Find where the given text appears and provide that cell's center as [x, y] coordinate. 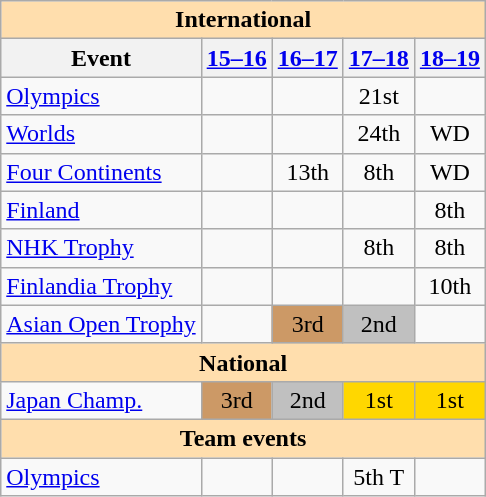
16–17 [308, 58]
13th [308, 172]
Team events [244, 438]
24th [378, 134]
5th T [378, 477]
National [244, 362]
15–16 [236, 58]
International [244, 20]
Finlandia Trophy [101, 286]
Four Continents [101, 172]
21st [378, 96]
NHK Trophy [101, 248]
Japan Champ. [101, 400]
17–18 [378, 58]
18–19 [450, 58]
Asian Open Trophy [101, 324]
Worlds [101, 134]
10th [450, 286]
Finland [101, 210]
Event [101, 58]
